From the cell containing the given text, extract its center point as (X, Y) coordinate. 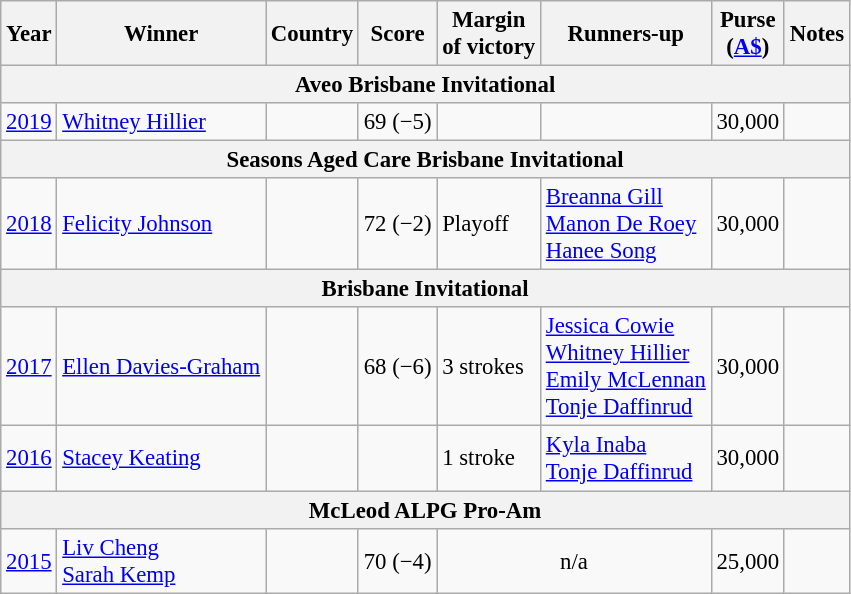
Winner (162, 34)
69 (−5) (397, 122)
Score (397, 34)
Runners-up (626, 34)
Playoff (489, 224)
1 stroke (489, 458)
Aveo Brisbane Invitational (426, 85)
25,000 (748, 560)
68 (−6) (397, 368)
2017 (29, 368)
n/a (574, 560)
Purse(A$) (748, 34)
3 strokes (489, 368)
70 (−4) (397, 560)
McLeod ALPG Pro-Am (426, 510)
2019 (29, 122)
Seasons Aged Care Brisbane Invitational (426, 160)
Felicity Johnson (162, 224)
Marginof victory (489, 34)
Year (29, 34)
Kyla Inaba Tonje Daffinrud (626, 458)
Jessica Cowie Whitney Hillier Emily McLennan Tonje Daffinrud (626, 368)
Ellen Davies-Graham (162, 368)
Stacey Keating (162, 458)
Liv ChengSarah Kemp (162, 560)
2015 (29, 560)
Country (312, 34)
Brisbane Invitational (426, 289)
2016 (29, 458)
Breanna Gill Manon De Roey Hanee Song (626, 224)
2018 (29, 224)
Whitney Hillier (162, 122)
72 (−2) (397, 224)
Notes (816, 34)
